For the text-containing cell, return its midpoint in (x, y) coordinate format. 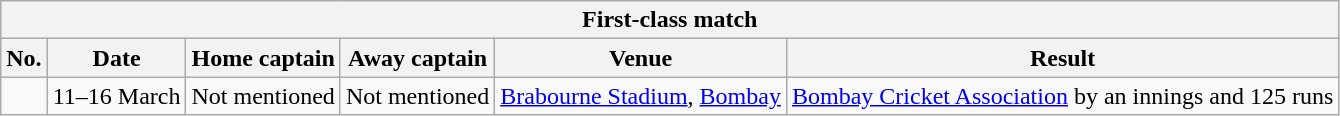
No. (24, 58)
Bombay Cricket Association by an innings and 125 runs (1062, 96)
First-class match (670, 20)
Result (1062, 58)
Away captain (417, 58)
11–16 March (116, 96)
Brabourne Stadium, Bombay (641, 96)
Date (116, 58)
Home captain (263, 58)
Venue (641, 58)
